Capture the cell that displays the provided text and extract its (X, Y) central coordinate. 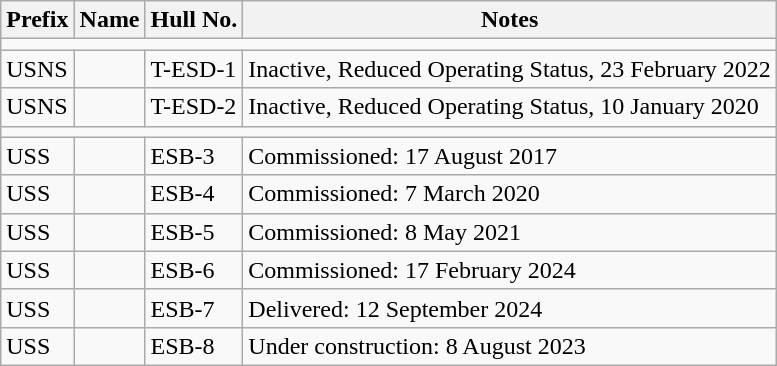
Notes (510, 20)
ESB-6 (194, 270)
ESB-5 (194, 232)
Inactive, Reduced Operating Status, 10 January 2020 (510, 107)
ESB-8 (194, 346)
Inactive, Reduced Operating Status, 23 February 2022 (510, 69)
Hull No. (194, 20)
T-ESD-1 (194, 69)
Commissioned: 17 August 2017 (510, 156)
Under construction: 8 August 2023 (510, 346)
ESB-3 (194, 156)
Commissioned: 7 March 2020 (510, 194)
Commissioned: 17 February 2024 (510, 270)
ESB-7 (194, 308)
Prefix (38, 20)
Delivered: 12 September 2024 (510, 308)
Name (110, 20)
Commissioned: 8 May 2021 (510, 232)
ESB-4 (194, 194)
T-ESD-2 (194, 107)
